Return the [X, Y] coordinate for the center point of the cell that contains the specified text.  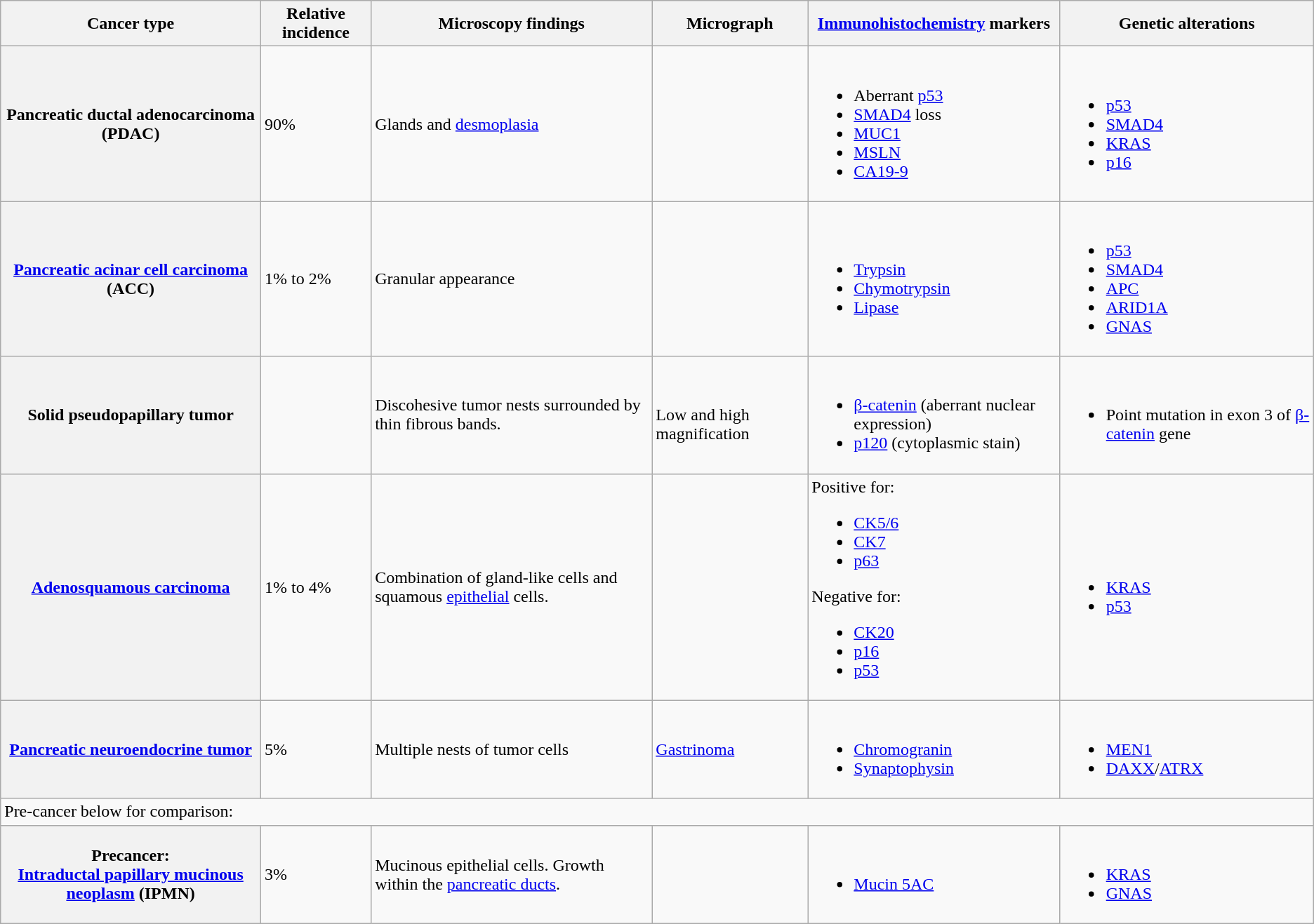
Granular appearance [512, 279]
Low and high magnification [730, 415]
1% to 4% [316, 587]
Aberrant p53SMAD4 lossMUC1MSLNCA19-9 [934, 123]
Discohesive tumor nests surrounded by thin fibrous bands. [512, 415]
Combination of gland-like cells and squamous epithelial cells. [512, 587]
Pre-cancer below for comparison: [657, 812]
TrypsinChymotrypsinLipase [934, 279]
p53SMAD4KRASp16 [1186, 123]
p53SMAD4APCARID1AGNAS [1186, 279]
Point mutation in exon 3 of β-catenin gene [1186, 415]
Gastrinoma [730, 749]
Adenosquamous carcinoma [131, 587]
Microscopy findings [512, 24]
Immunohistochemistry markers [934, 24]
Solid pseudopapillary tumor [131, 415]
ChromograninSynaptophysin [934, 749]
Micrograph [730, 24]
Genetic alterations [1186, 24]
Glands and desmoplasia [512, 123]
3% [316, 874]
Pancreatic acinar cell carcinoma (ACC) [131, 279]
KRASp53 [1186, 587]
5% [316, 749]
Pancreatic neuroendocrine tumor [131, 749]
MEN1DAXX/ATRX [1186, 749]
Cancer type [131, 24]
Precancer:Intraductal papillary mucinous neoplasm (IPMN) [131, 874]
β-catenin (aberrant nuclear expression)p120 (cytoplasmic stain) [934, 415]
Mucin 5AC [934, 874]
Relative incidence [316, 24]
Pancreatic ductal adenocarcinoma (PDAC) [131, 123]
1% to 2% [316, 279]
90% [316, 123]
Multiple nests of tumor cells [512, 749]
Mucinous epithelial cells. Growth within the pancreatic ducts. [512, 874]
KRASGNAS [1186, 874]
Positive for:CK5/6CK7p63Negative for:CK20p16p53 [934, 587]
